Find where the given text appears and provide that cell's center as [X, Y] coordinate. 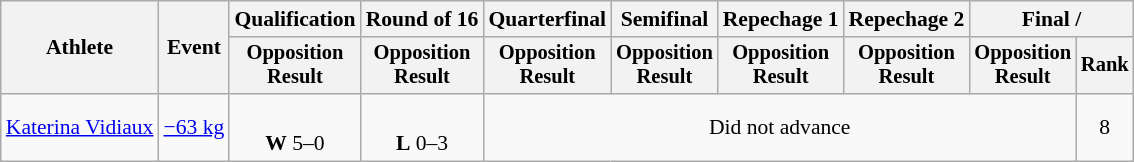
Repechage 1 [781, 19]
Quarterfinal [547, 19]
8 [1105, 128]
Final / [1051, 19]
Rank [1105, 66]
L 0–3 [422, 128]
Semifinal [664, 19]
Repechage 2 [907, 19]
Did not advance [779, 128]
Katerina Vidiaux [80, 128]
Qualification [294, 19]
Round of 16 [422, 19]
−63 kg [194, 128]
Event [194, 48]
W 5–0 [294, 128]
Athlete [80, 48]
